Search for the cell housing the specified text and yield its (X, Y) center coordinate. 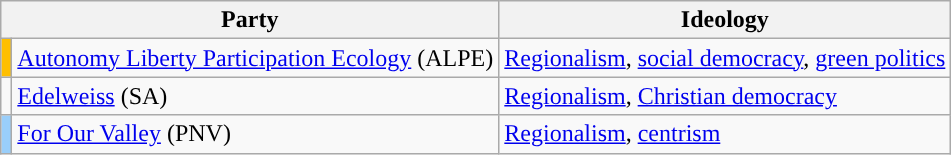
Regionalism, Christian democracy (725, 96)
For Our Valley (PNV) (256, 134)
Regionalism, centrism (725, 134)
Autonomy Liberty Participation Ecology (ALPE) (256, 58)
Party (250, 20)
Regionalism, social democracy, green politics (725, 58)
Edelweiss (SA) (256, 96)
Ideology (725, 20)
